Provide the [X, Y] coordinate of the cell's center where the given text is located.  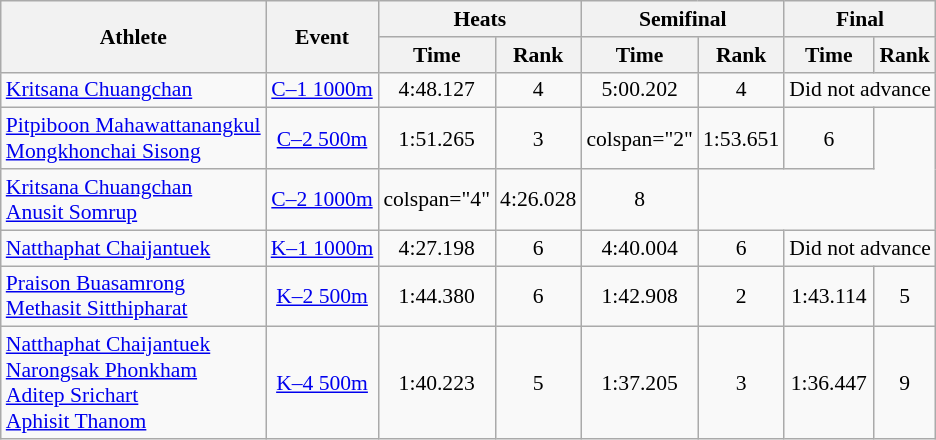
K–1 1000m [322, 248]
1:53.651 [741, 138]
1:51.265 [436, 138]
Athlete [134, 36]
4:40.004 [640, 248]
K–4 500m [322, 383]
Kritsana Chuangchan [134, 90]
1:44.380 [436, 296]
colspan="2" [640, 138]
1:37.205 [640, 383]
2 [741, 296]
Natthaphat ChaijantuekNarongsak PhonkhamAditep SrichartAphisit Thanom [134, 383]
Event [322, 36]
4:48.127 [436, 90]
Final [860, 19]
C–2 1000m [322, 200]
colspan="4" [436, 200]
9 [904, 383]
1:43.114 [828, 296]
1:36.447 [828, 383]
Heats [480, 19]
Pitpiboon MahawattanangkulMongkhonchai Sisong [134, 138]
Praison BuasamrongMethasit Sitthipharat [134, 296]
K–2 500m [322, 296]
8 [640, 200]
4:27.198 [436, 248]
4:26.028 [538, 200]
C–2 500m [322, 138]
Natthaphat Chaijantuek [134, 248]
C–1 1000m [322, 90]
Kritsana ChuangchanAnusit Somrup [134, 200]
5:00.202 [640, 90]
1:40.223 [436, 383]
1:42.908 [640, 296]
Semifinal [682, 19]
